Determine the (x, y) coordinate at the center of the cell enclosing the given text.  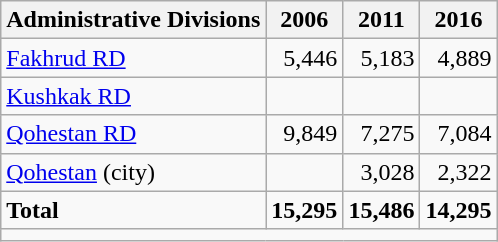
Qohestan RD (134, 134)
5,446 (304, 58)
15,295 (304, 210)
4,889 (458, 58)
Total (134, 210)
2016 (458, 20)
7,275 (382, 134)
5,183 (382, 58)
Fakhrud RD (134, 58)
Administrative Divisions (134, 20)
9,849 (304, 134)
Kushkak RD (134, 96)
2,322 (458, 172)
2006 (304, 20)
14,295 (458, 210)
2011 (382, 20)
3,028 (382, 172)
15,486 (382, 210)
Qohestan (city) (134, 172)
7,084 (458, 134)
